Detect which cell encompasses the target text, then output its (X, Y) center coordinate. 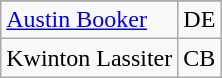
Kwinton Lassiter (90, 58)
CB (200, 58)
Austin Booker (90, 20)
DE (200, 20)
